Return the (x, y) coordinate for the center point of the cell that contains the specified text.  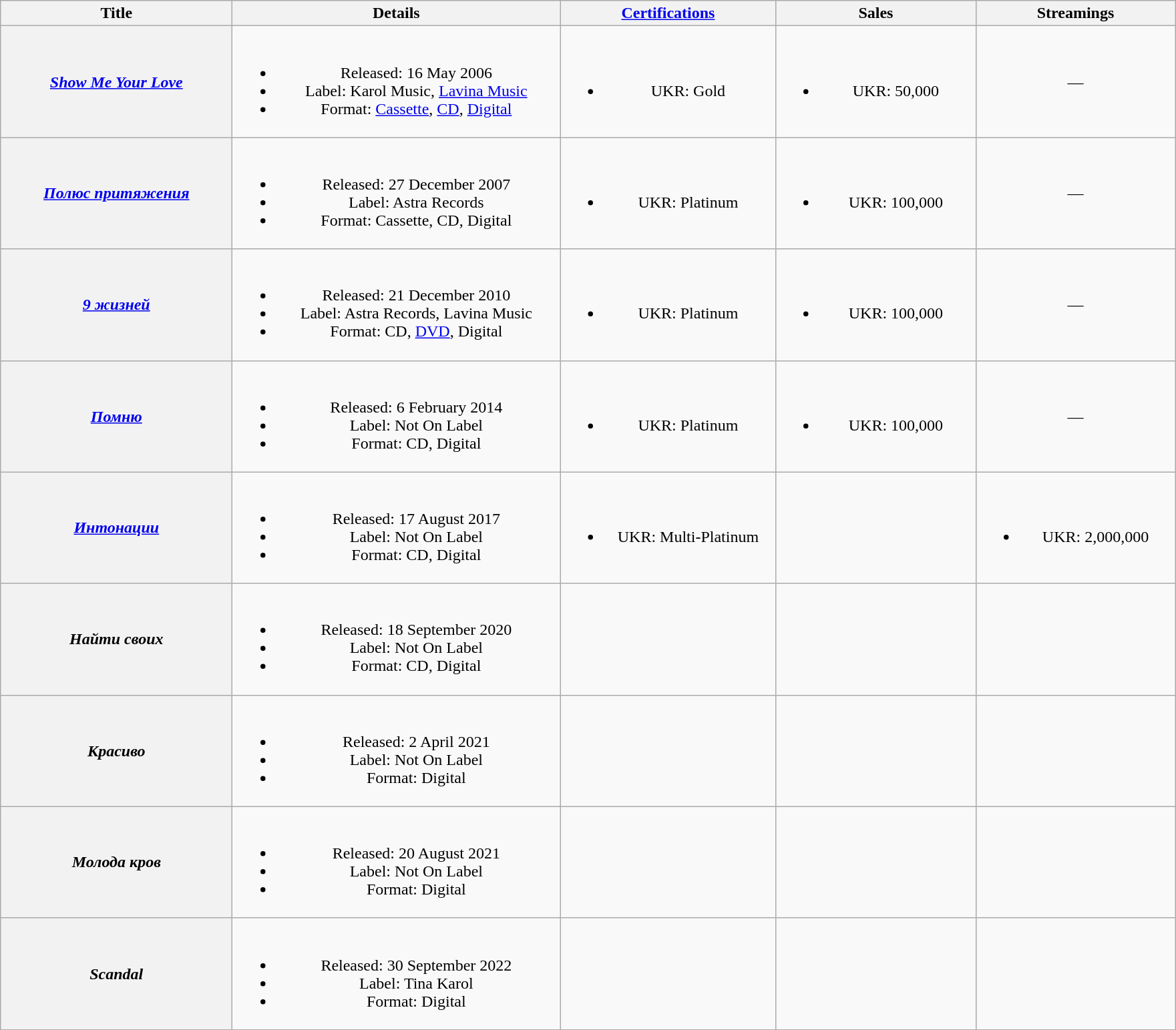
Released: 20 August 2021Label: Not On LabelFormat: Digital (397, 862)
Details (397, 13)
UKR: 2,000,000 (1075, 527)
Released: 18 September 2020Label: Not On LabelFormat: CD, Digital (397, 639)
Released: 2 April 2021Label: Not On LabelFormat: Digital (397, 750)
Sales (876, 13)
Show Me Your Love (116, 81)
Released: 16 May 2006Label: Karol Music, Lavina MusicFormat: Cassette, CD, Digital (397, 81)
Released: 30 September 2022Label: Tina KarolFormat: Digital (397, 973)
Scandal (116, 973)
Полюс притяжения (116, 194)
Title (116, 13)
Красиво (116, 750)
Streamings (1075, 13)
Released: 17 August 2017Label: Not On LabelFormat: CD, Digital (397, 527)
UKR: Gold (668, 81)
Certifications (668, 13)
9 жизней (116, 304)
Молода кров (116, 862)
Помню (116, 417)
Released: 21 December 2010Label: Astra Records, Lavina MusicFormat: CD, DVD, Digital (397, 304)
Released: 6 February 2014Label: Not On LabelFormat: CD, Digital (397, 417)
Интонации (116, 527)
Найти своих (116, 639)
UKR: 50,000 (876, 81)
Released: 27 December 2007Label: Astra RecordsFormat: Cassette, CD, Digital (397, 194)
UKR: Multi-Platinum (668, 527)
